Identify which cell holds the provided text, then report its [x, y] central coordinate. 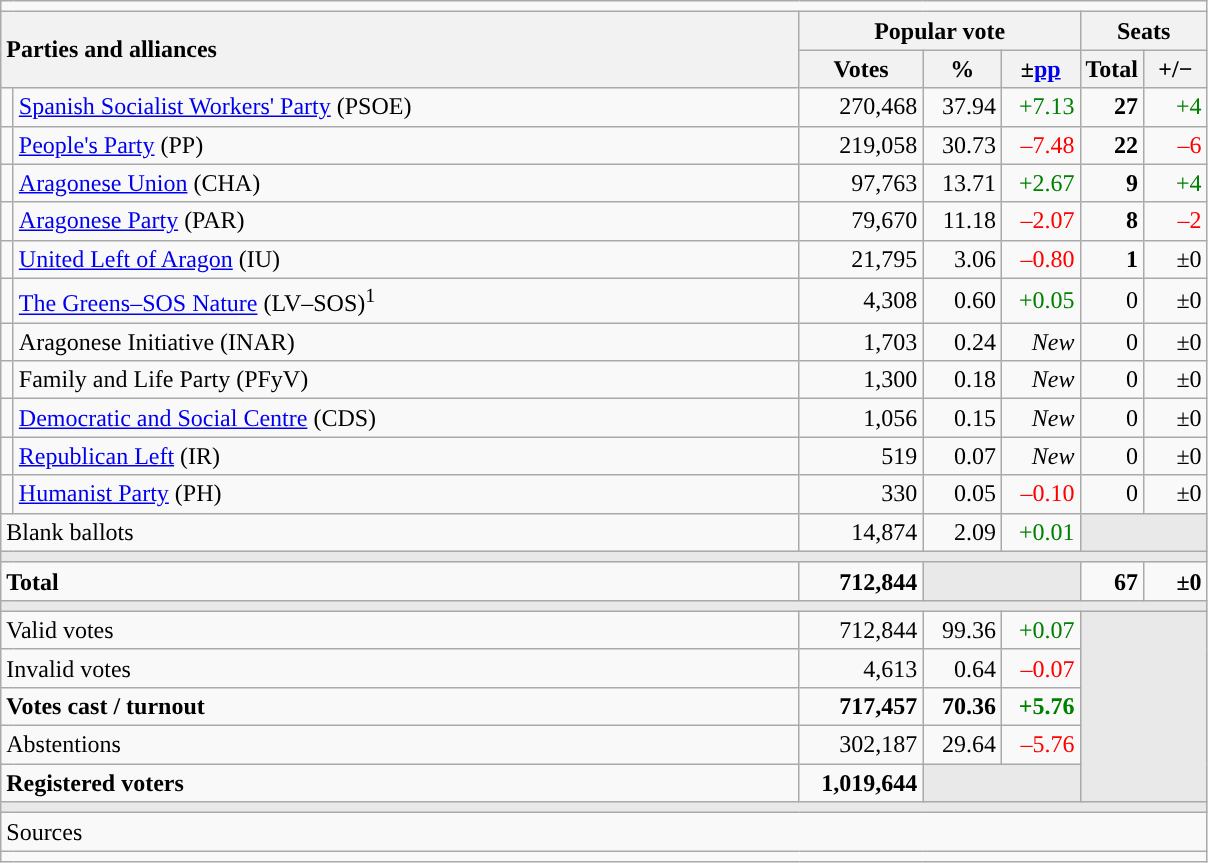
–5.76 [1040, 745]
330 [861, 494]
1,056 [861, 418]
% [962, 69]
Registered voters [400, 783]
0.07 [962, 456]
Votes [861, 69]
302,187 [861, 745]
270,468 [861, 107]
519 [861, 456]
70.36 [962, 706]
The Greens–SOS Nature (LV–SOS)1 [406, 300]
–2 [1176, 221]
Sources [604, 832]
Republican Left (IR) [406, 456]
–6 [1176, 145]
+2.67 [1040, 183]
3.06 [962, 259]
4,613 [861, 668]
2.09 [962, 532]
14,874 [861, 532]
9 [1112, 183]
219,058 [861, 145]
Abstentions [400, 745]
People's Party (PP) [406, 145]
13.71 [962, 183]
0.64 [962, 668]
1,300 [861, 380]
Parties and alliances [400, 50]
1,703 [861, 342]
Invalid votes [400, 668]
717,457 [861, 706]
Spanish Socialist Workers' Party (PSOE) [406, 107]
11.18 [962, 221]
–2.07 [1040, 221]
0.18 [962, 380]
+7.13 [1040, 107]
30.73 [962, 145]
0.24 [962, 342]
+/− [1176, 69]
8 [1112, 221]
79,670 [861, 221]
99.36 [962, 630]
+0.05 [1040, 300]
21,795 [861, 259]
+0.07 [1040, 630]
37.94 [962, 107]
Humanist Party (PH) [406, 494]
Votes cast / turnout [400, 706]
+5.76 [1040, 706]
27 [1112, 107]
Popular vote [940, 31]
0.15 [962, 418]
Aragonese Party (PAR) [406, 221]
±pp [1040, 69]
Valid votes [400, 630]
97,763 [861, 183]
1 [1112, 259]
4,308 [861, 300]
–7.48 [1040, 145]
67 [1112, 581]
Blank ballots [400, 532]
0.05 [962, 494]
–0.07 [1040, 668]
United Left of Aragon (IU) [406, 259]
Seats [1144, 31]
+0.01 [1040, 532]
Aragonese Union (CHA) [406, 183]
1,019,644 [861, 783]
–0.80 [1040, 259]
22 [1112, 145]
0.60 [962, 300]
29.64 [962, 745]
–0.10 [1040, 494]
Family and Life Party (PFyV) [406, 380]
Democratic and Social Centre (CDS) [406, 418]
Aragonese Initiative (INAR) [406, 342]
